For the text-containing cell, return its midpoint in (x, y) coordinate format. 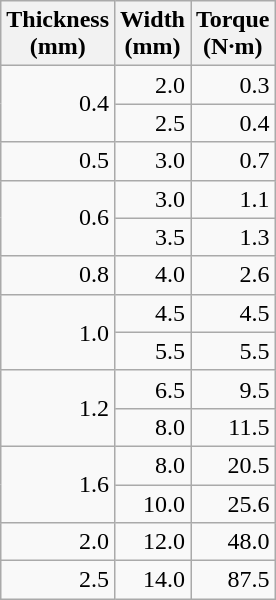
0.6 (58, 218)
12.0 (153, 542)
48.0 (232, 542)
20.5 (232, 465)
6.5 (153, 389)
1.1 (232, 199)
Width(mm) (153, 34)
11.5 (232, 427)
87.5 (232, 580)
1.2 (58, 408)
3.5 (153, 237)
2.6 (232, 275)
1.3 (232, 237)
Thickness(mm) (58, 34)
14.0 (153, 580)
4.0 (153, 275)
1.0 (58, 332)
1.6 (58, 484)
9.5 (232, 389)
0.5 (58, 161)
25.6 (232, 503)
0.8 (58, 275)
10.0 (153, 503)
0.3 (232, 85)
Torque(N·m) (232, 34)
0.7 (232, 161)
